Pinpoint the cell where the given text exists, returning its (x, y) midpoint coordinate. 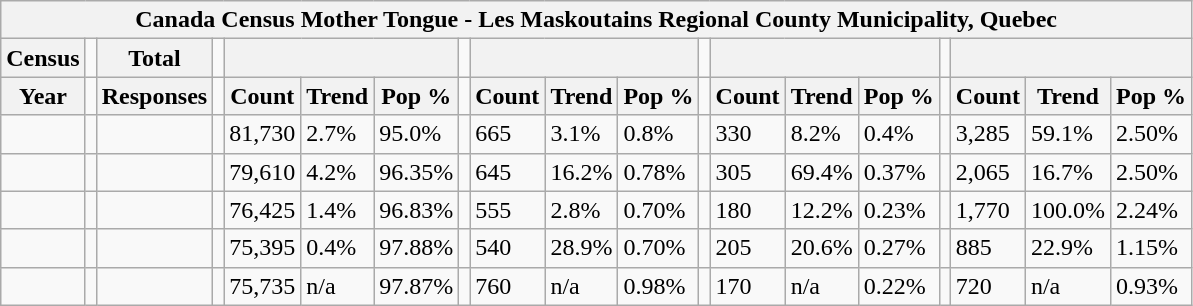
81,730 (262, 134)
96.35% (416, 172)
97.88% (416, 248)
100.0% (1068, 210)
540 (508, 248)
Census (43, 58)
720 (988, 286)
3.1% (582, 134)
20.6% (822, 248)
75,735 (262, 286)
12.2% (822, 210)
2.24% (1150, 210)
665 (508, 134)
1,770 (988, 210)
0.22% (898, 286)
59.1% (1068, 134)
76,425 (262, 210)
180 (748, 210)
3,285 (988, 134)
0.27% (898, 248)
0.37% (898, 172)
760 (508, 286)
0.93% (1150, 286)
4.2% (338, 172)
555 (508, 210)
79,610 (262, 172)
22.9% (1068, 248)
885 (988, 248)
8.2% (822, 134)
69.4% (822, 172)
645 (508, 172)
2.8% (582, 210)
0.78% (658, 172)
Year (43, 96)
2,065 (988, 172)
2.7% (338, 134)
75,395 (262, 248)
16.2% (582, 172)
0.23% (898, 210)
330 (748, 134)
95.0% (416, 134)
97.87% (416, 286)
0.8% (658, 134)
28.9% (582, 248)
0.98% (658, 286)
16.7% (1068, 172)
96.83% (416, 210)
305 (748, 172)
Canada Census Mother Tongue - Les Maskoutains Regional County Municipality, Quebec (596, 20)
170 (748, 286)
Total (154, 58)
1.15% (1150, 248)
1.4% (338, 210)
205 (748, 248)
Responses (154, 96)
